Find where the given text appears and provide that cell's center as [X, Y] coordinate. 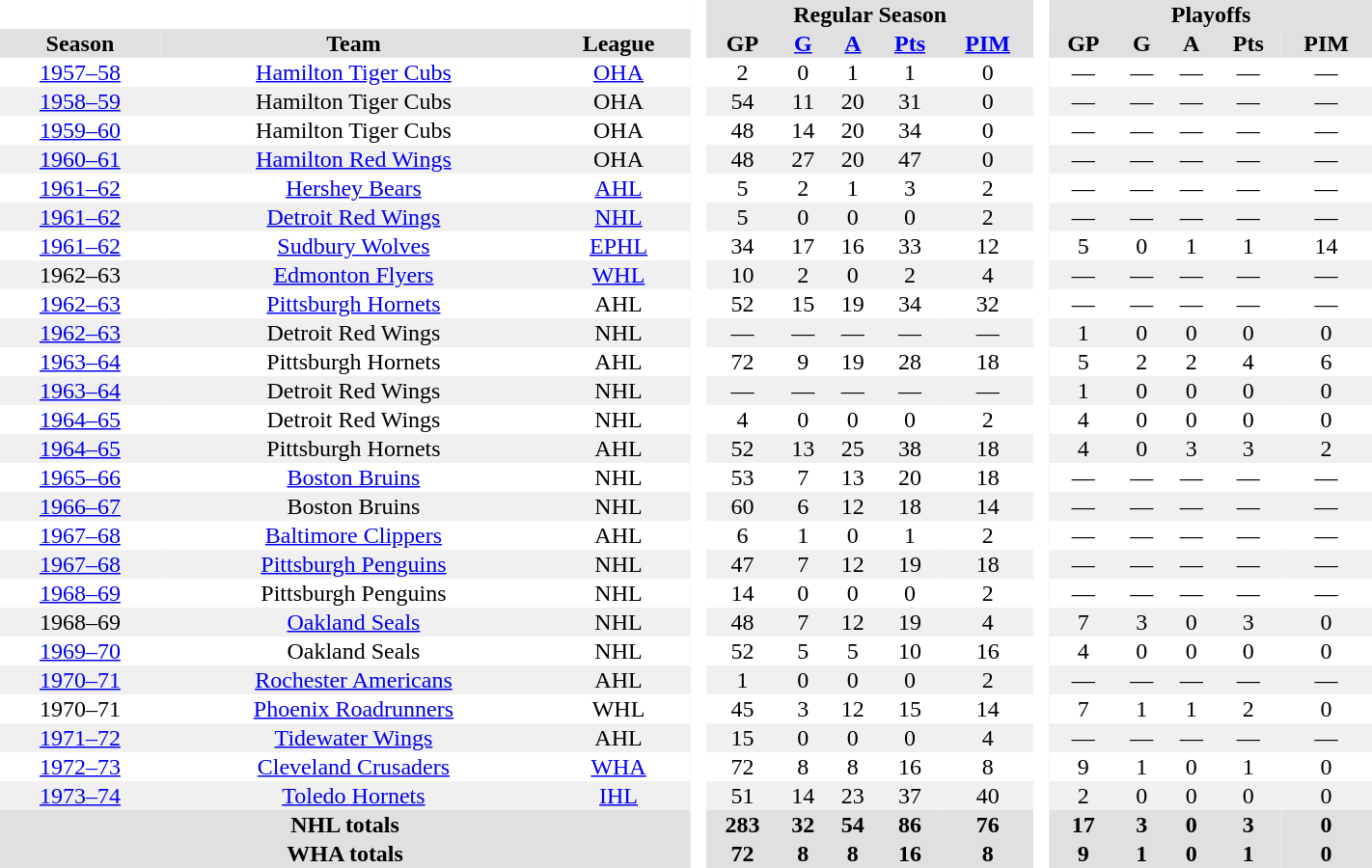
33 [911, 246]
1957–58 [80, 72]
1958–59 [80, 101]
1965–66 [80, 477]
23 [853, 796]
WHA totals [345, 854]
Playoffs [1211, 14]
Rochester Americans [353, 680]
28 [911, 362]
1971–72 [80, 738]
1966–67 [80, 506]
31 [911, 101]
Hershey Bears [353, 188]
Hamilton Red Wings [353, 159]
Regular Season [870, 14]
Season [80, 43]
53 [742, 477]
76 [988, 825]
1959–60 [80, 130]
86 [911, 825]
Phoenix Roadrunners [353, 709]
1972–73 [80, 767]
1969–70 [80, 651]
League [618, 43]
IHL [618, 796]
25 [853, 448]
11 [803, 101]
Team [353, 43]
NHL totals [345, 825]
45 [742, 709]
Toledo Hornets [353, 796]
40 [988, 796]
283 [742, 825]
WHA [618, 767]
Edmonton Flyers [353, 275]
Baltimore Clippers [353, 535]
51 [742, 796]
1973–74 [80, 796]
38 [911, 448]
1960–61 [80, 159]
Sudbury Wolves [353, 246]
37 [911, 796]
Tidewater Wings [353, 738]
EPHL [618, 246]
60 [742, 506]
Cleveland Crusaders [353, 767]
27 [803, 159]
